Output the (x, y) coordinate of the center of the cell containing the given text.  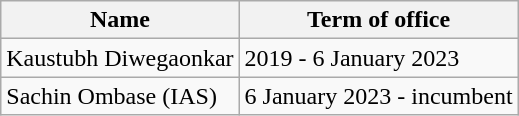
6 January 2023 - incumbent (378, 96)
Kaustubh Diwegaonkar (120, 58)
Sachin Ombase (IAS) (120, 96)
Name (120, 20)
Term of office (378, 20)
2019 - 6 January 2023 (378, 58)
